Scan for the cell matching the given text and deliver its [X, Y] coordinate at center. 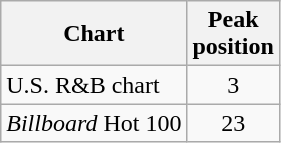
3 [233, 85]
Chart [94, 34]
U.S. R&B chart [94, 85]
Billboard Hot 100 [94, 123]
Peakposition [233, 34]
23 [233, 123]
